From the cell containing the given text, extract its center point as [X, Y] coordinate. 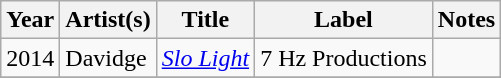
2014 [30, 58]
Notes [466, 20]
Label [344, 20]
7 Hz Productions [344, 58]
Slo Light [205, 58]
Davidge [108, 58]
Title [205, 20]
Year [30, 20]
Artist(s) [108, 20]
